Return the [X, Y] coordinate for the center point of the cell that contains the specified text.  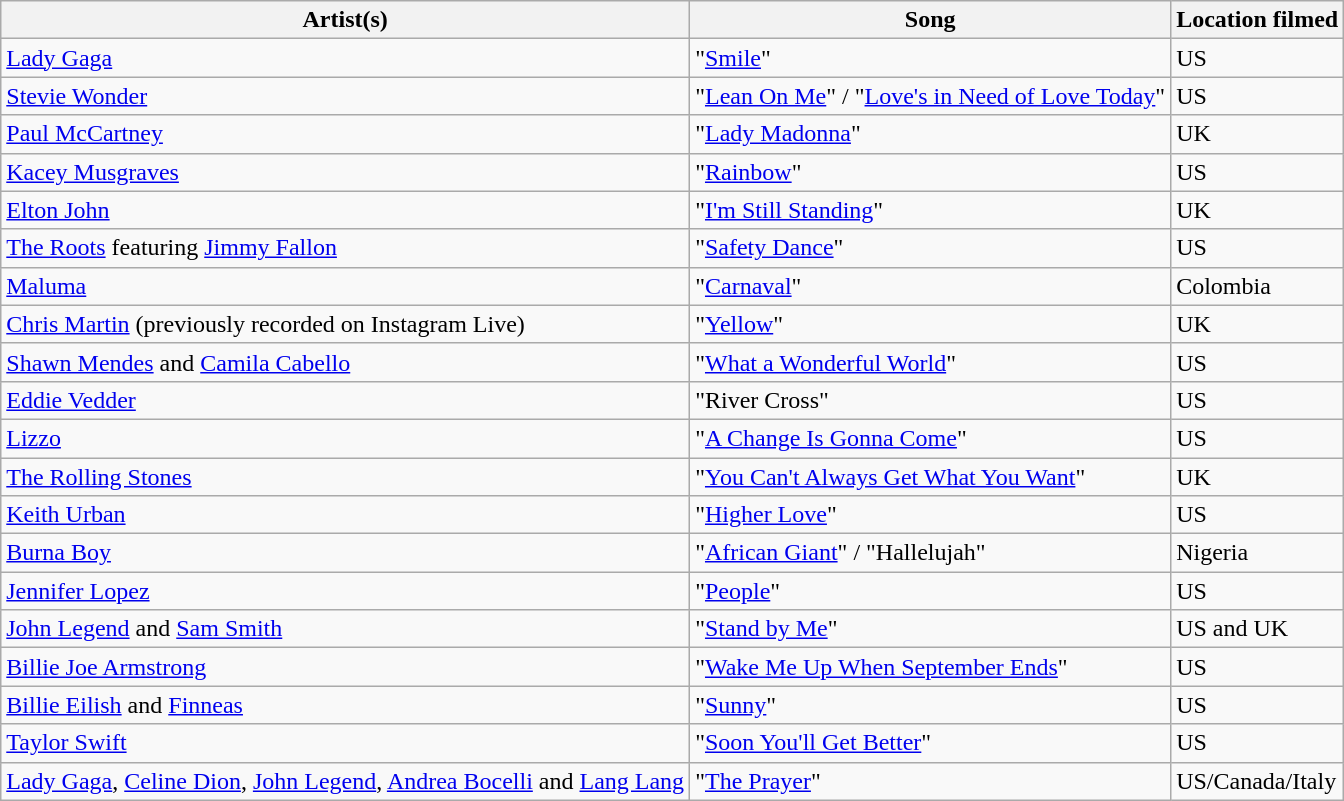
"The Prayer" [930, 781]
Elton John [346, 210]
"Lean On Me" / "Love's in Need of Love Today" [930, 96]
The Rolling Stones [346, 477]
"Higher Love" [930, 515]
John Legend and Sam Smith [346, 629]
Colombia [1258, 286]
"Yellow" [930, 324]
Maluma [346, 286]
"African Giant" / "Hallelujah" [930, 553]
"What a Wonderful World" [930, 362]
"Safety Dance" [930, 248]
Paul McCartney [346, 134]
"Wake Me Up When September Ends" [930, 667]
Shawn Mendes and Camila Cabello [346, 362]
Location filmed [1258, 20]
"River Cross" [930, 400]
Chris Martin (previously recorded on Instagram Live) [346, 324]
"Lady Madonna" [930, 134]
Billie Eilish and Finneas [346, 705]
Nigeria [1258, 553]
Stevie Wonder [346, 96]
Taylor Swift [346, 743]
Burna Boy [346, 553]
Song [930, 20]
"Rainbow" [930, 172]
Lizzo [346, 438]
"A Change Is Gonna Come" [930, 438]
Kacey Musgraves [346, 172]
"Sunny" [930, 705]
"People" [930, 591]
US and UK [1258, 629]
Billie Joe Armstrong [346, 667]
Keith Urban [346, 515]
"Stand by Me" [930, 629]
Lady Gaga [346, 58]
US/Canada/Italy [1258, 781]
Eddie Vedder [346, 400]
"Smile" [930, 58]
"Soon You'll Get Better" [930, 743]
Jennifer Lopez [346, 591]
"I'm Still Standing" [930, 210]
The Roots featuring Jimmy Fallon [346, 248]
"You Can't Always Get What You Want" [930, 477]
Lady Gaga, Celine Dion, John Legend, Andrea Bocelli and Lang Lang [346, 781]
"Carnaval" [930, 286]
Artist(s) [346, 20]
